Find where the given text appears and provide that cell's center as (X, Y) coordinate. 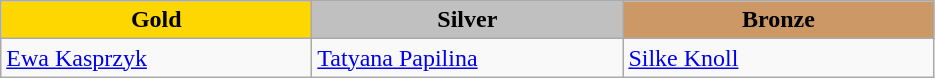
Silke Knoll (778, 58)
Bronze (778, 20)
Ewa Kasprzyk (156, 58)
Tatyana Papilina (468, 58)
Silver (468, 20)
Gold (156, 20)
